Detect which cell encompasses the target text, then output its (X, Y) center coordinate. 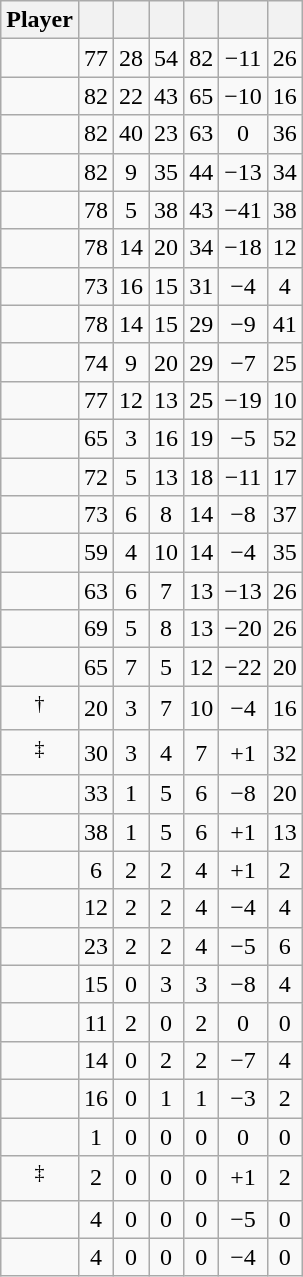
59 (96, 553)
17 (284, 477)
30 (96, 752)
† (40, 708)
18 (202, 477)
11 (96, 1022)
19 (202, 438)
31 (202, 286)
−3 (244, 1098)
−22 (244, 667)
32 (284, 752)
37 (284, 515)
−41 (244, 210)
33 (96, 794)
−10 (244, 96)
44 (202, 172)
40 (132, 134)
52 (284, 438)
−18 (244, 248)
−9 (244, 324)
36 (284, 134)
72 (96, 477)
−20 (244, 629)
28 (132, 58)
41 (284, 324)
54 (166, 58)
74 (96, 362)
69 (96, 629)
22 (132, 96)
−19 (244, 400)
Player (40, 20)
